Output the (x, y) coordinate of the center of the cell containing the given text.  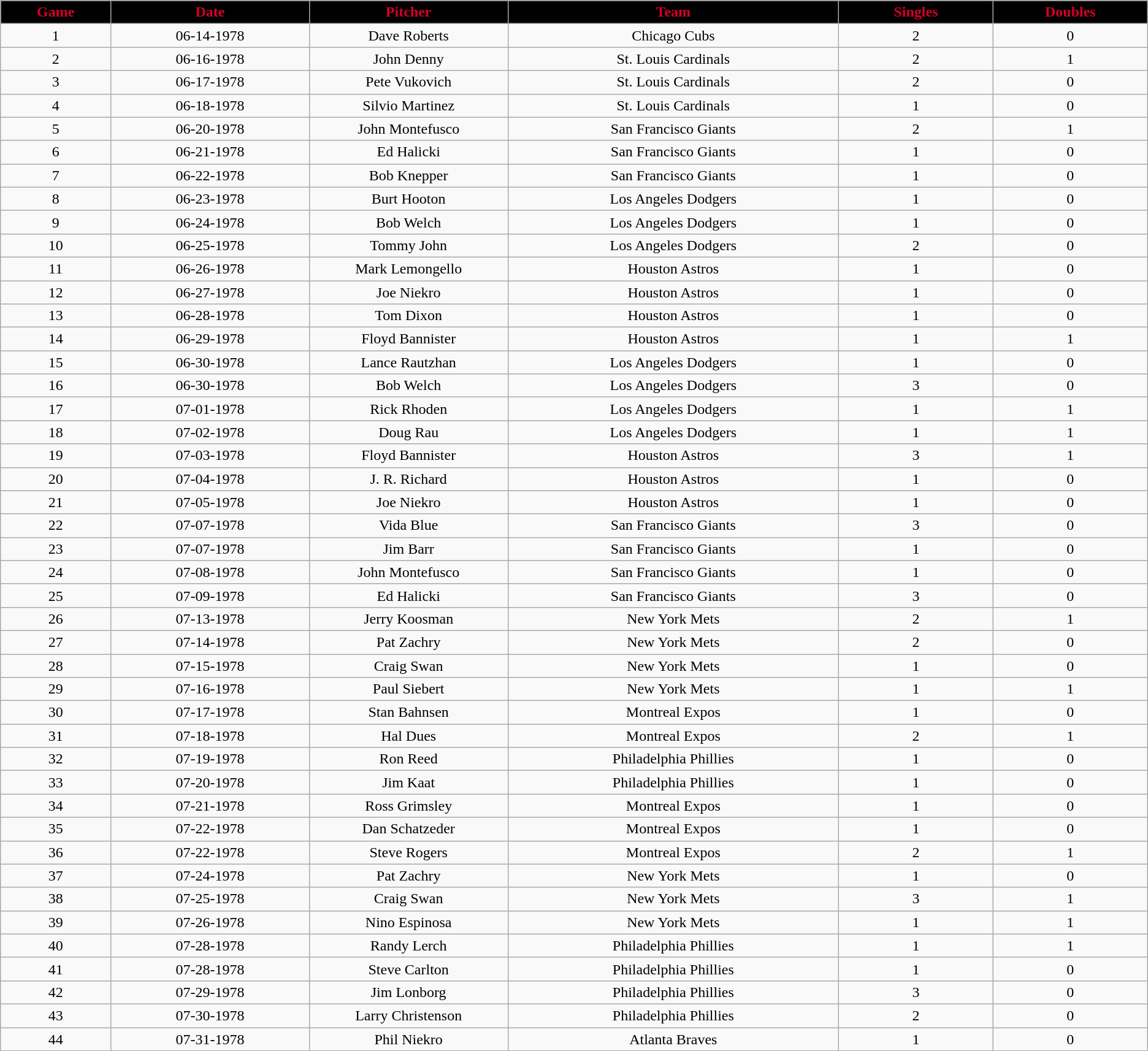
Tommy John (408, 245)
Date (210, 12)
06-23-1978 (210, 199)
Burt Hooton (408, 199)
26 (56, 619)
07-21-1978 (210, 806)
15 (56, 362)
31 (56, 736)
Jim Kaat (408, 782)
Pitcher (408, 12)
Steve Rogers (408, 852)
07-03-1978 (210, 456)
22 (56, 525)
12 (56, 292)
07-20-1978 (210, 782)
07-02-1978 (210, 432)
42 (56, 992)
07-05-1978 (210, 502)
8 (56, 199)
40 (56, 946)
Jim Lonborg (408, 992)
06-29-1978 (210, 339)
36 (56, 852)
11 (56, 269)
5 (56, 129)
06-20-1978 (210, 129)
Ross Grimsley (408, 806)
Rick Rhoden (408, 409)
39 (56, 922)
Steve Carlton (408, 969)
06-27-1978 (210, 292)
07-31-1978 (210, 1039)
07-19-1978 (210, 759)
Jim Barr (408, 549)
9 (56, 222)
06-25-1978 (210, 245)
07-14-1978 (210, 642)
Dan Schatzeder (408, 829)
Mark Lemongello (408, 269)
06-18-1978 (210, 105)
43 (56, 1015)
07-01-1978 (210, 409)
Jerry Koosman (408, 619)
Stan Bahnsen (408, 713)
Atlanta Braves (673, 1039)
06-21-1978 (210, 152)
Lance Rautzhan (408, 362)
25 (56, 595)
07-04-1978 (210, 479)
41 (56, 969)
06-17-1978 (210, 82)
06-24-1978 (210, 222)
37 (56, 876)
07-26-1978 (210, 922)
07-16-1978 (210, 689)
Pete Vukovich (408, 82)
Team (673, 12)
06-22-1978 (210, 175)
27 (56, 642)
Silvio Martinez (408, 105)
Singles (916, 12)
Nino Espinosa (408, 922)
38 (56, 899)
07-24-1978 (210, 876)
35 (56, 829)
19 (56, 456)
28 (56, 665)
Hal Dues (408, 736)
32 (56, 759)
Bob Knepper (408, 175)
John Denny (408, 59)
06-16-1978 (210, 59)
Phil Niekro (408, 1039)
Doubles (1070, 12)
07-30-1978 (210, 1015)
07-08-1978 (210, 572)
13 (56, 316)
Tom Dixon (408, 316)
20 (56, 479)
44 (56, 1039)
Paul Siebert (408, 689)
29 (56, 689)
07-18-1978 (210, 736)
06-14-1978 (210, 36)
Ron Reed (408, 759)
21 (56, 502)
Game (56, 12)
14 (56, 339)
Vida Blue (408, 525)
Larry Christenson (408, 1015)
6 (56, 152)
7 (56, 175)
07-17-1978 (210, 713)
30 (56, 713)
Dave Roberts (408, 36)
16 (56, 386)
34 (56, 806)
10 (56, 245)
33 (56, 782)
Chicago Cubs (673, 36)
24 (56, 572)
J. R. Richard (408, 479)
06-26-1978 (210, 269)
23 (56, 549)
18 (56, 432)
07-25-1978 (210, 899)
Doug Rau (408, 432)
07-09-1978 (210, 595)
06-28-1978 (210, 316)
Randy Lerch (408, 946)
17 (56, 409)
4 (56, 105)
07-29-1978 (210, 992)
07-15-1978 (210, 665)
07-13-1978 (210, 619)
